Provide the [x, y] coordinate of the cell's center where the given text is located.  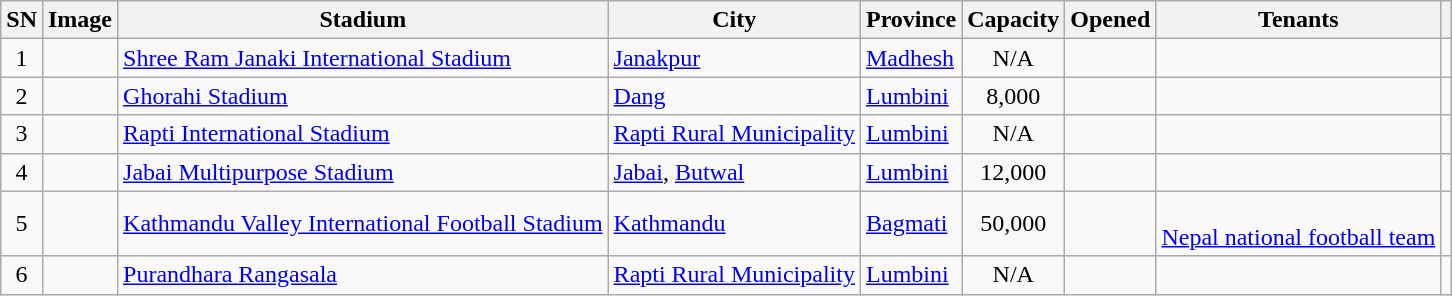
Purandhara Rangasala [364, 275]
Ghorahi Stadium [364, 96]
Rapti International Stadium [364, 134]
SN [22, 20]
3 [22, 134]
Stadium [364, 20]
6 [22, 275]
Dang [734, 96]
City [734, 20]
8,000 [1014, 96]
50,000 [1014, 224]
Image [80, 20]
Bagmati [910, 224]
12,000 [1014, 172]
1 [22, 58]
Opened [1110, 20]
Nepal national football team [1298, 224]
Tenants [1298, 20]
Shree Ram Janaki International Stadium [364, 58]
2 [22, 96]
Capacity [1014, 20]
Jabai Multipurpose Stadium [364, 172]
Province [910, 20]
Janakpur [734, 58]
4 [22, 172]
Kathmandu [734, 224]
Kathmandu Valley International Football Stadium [364, 224]
Jabai, Butwal [734, 172]
5 [22, 224]
Madhesh [910, 58]
